Search for the cell housing the specified text and yield its (x, y) center coordinate. 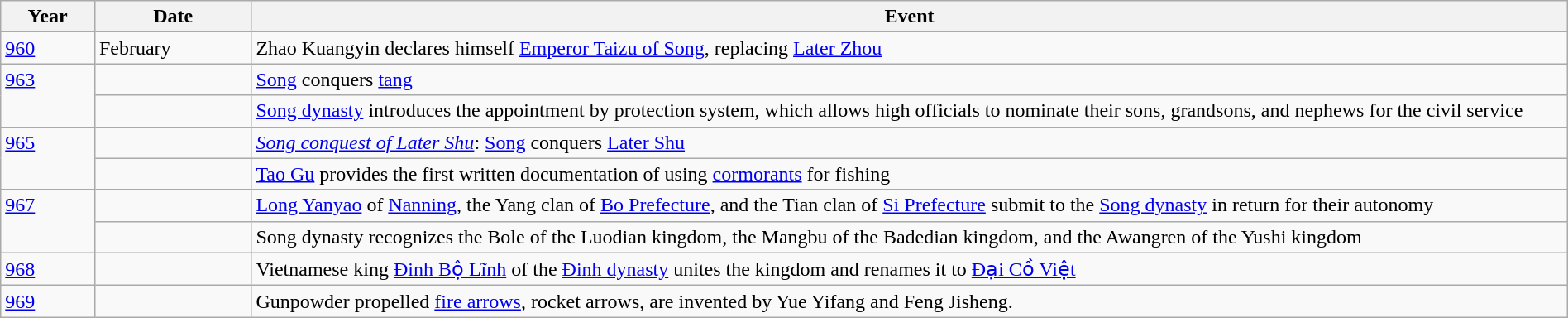
Zhao Kuangyin declares himself Emperor Taizu of Song, replacing Later Zhou (910, 48)
Vietnamese king Đinh Bộ Lĩnh of the Đinh dynasty unites the kingdom and renames it to Đại Cồ Việt (910, 269)
Event (910, 17)
965 (48, 158)
Year (48, 17)
Song conquest of Later Shu: Song conquers Later Shu (910, 142)
Long Yanyao of Nanning, the Yang clan of Bo Prefecture, and the Tian clan of Si Prefecture submit to the Song dynasty in return for their autonomy (910, 205)
968 (48, 269)
Tao Gu provides the first written documentation of using cormorants for fishing (910, 174)
960 (48, 48)
Song conquers tang (910, 79)
969 (48, 301)
963 (48, 95)
Gunpowder propelled fire arrows, rocket arrows, are invented by Yue Yifang and Feng Jisheng. (910, 301)
967 (48, 221)
Date (172, 17)
February (172, 48)
Song dynasty recognizes the Bole of the Luodian kingdom, the Mangbu of the Badedian kingdom, and the Awangren of the Yushi kingdom (910, 237)
